From the cell containing the given text, extract its center point as (x, y) coordinate. 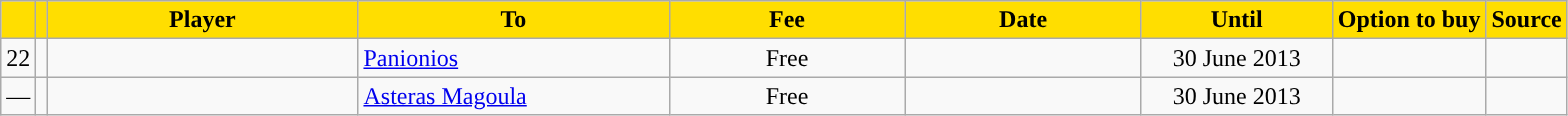
Date (1023, 20)
Fee (787, 20)
Asteras Magoula (514, 96)
Source (1526, 20)
Until (1236, 20)
22 (18, 58)
Panionios (514, 58)
To (514, 20)
Option to buy (1409, 20)
Player (202, 20)
— (18, 96)
